Capture the cell that displays the provided text and extract its (X, Y) central coordinate. 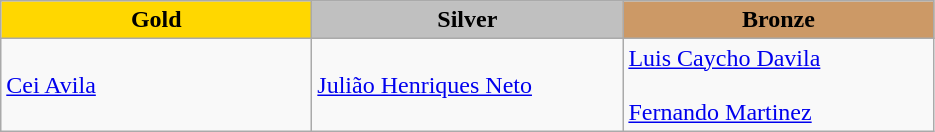
Luis Caycho DavilaFernando Martinez (778, 85)
Silver (468, 20)
Bronze (778, 20)
Julião Henriques Neto (468, 85)
Gold (156, 20)
Cei Avila (156, 85)
